Pinpoint the cell where the given text exists, returning its (x, y) midpoint coordinate. 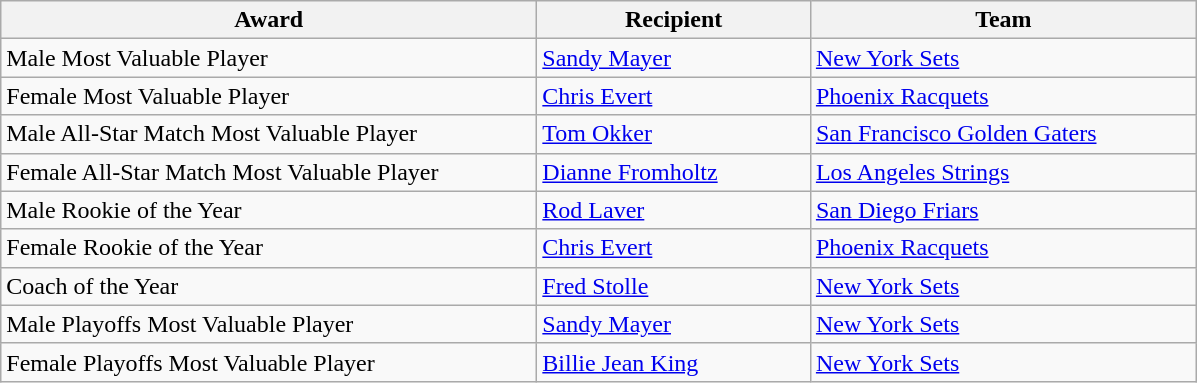
San Diego Friars (1003, 210)
Male Rookie of the Year (269, 210)
Fred Stolle (674, 286)
Female Most Valuable Player (269, 96)
Billie Jean King (674, 362)
Male All-Star Match Most Valuable Player (269, 134)
Team (1003, 20)
Dianne Fromholtz (674, 172)
Male Most Valuable Player (269, 58)
Recipient (674, 20)
Award (269, 20)
San Francisco Golden Gaters (1003, 134)
Tom Okker (674, 134)
Coach of the Year (269, 286)
Los Angeles Strings (1003, 172)
Rod Laver (674, 210)
Female Playoffs Most Valuable Player (269, 362)
Male Playoffs Most Valuable Player (269, 324)
Female Rookie of the Year (269, 248)
Female All-Star Match Most Valuable Player (269, 172)
